Determine the (X, Y) coordinate at the center of the cell enclosing the given text.  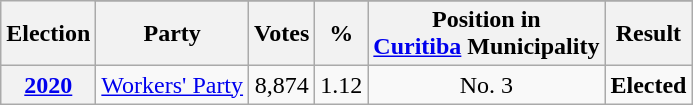
% (342, 34)
1.12 (342, 85)
Party (172, 34)
Position in Curitiba Municipality (486, 34)
Votes (282, 34)
2020 (48, 85)
8,874 (282, 85)
Elected (648, 85)
Election (48, 34)
Result (648, 34)
Workers' Party (172, 85)
No. 3 (486, 85)
